Detect which cell encompasses the target text, then output its [x, y] center coordinate. 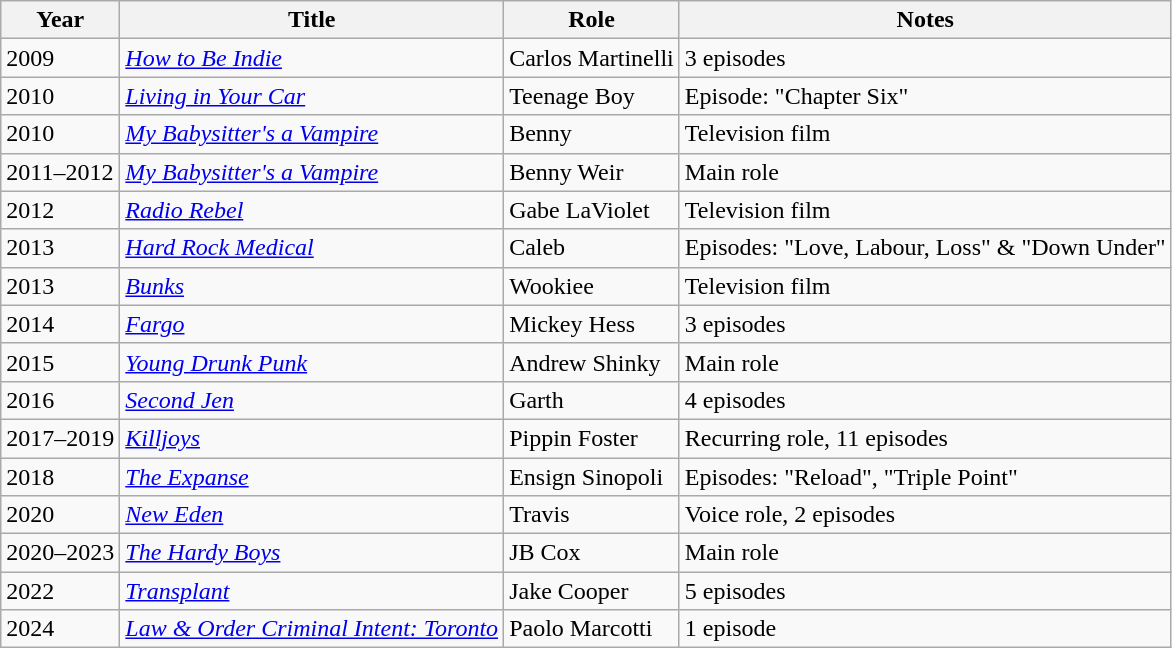
Recurring role, 11 episodes [925, 438]
4 episodes [925, 400]
How to Be Indie [312, 58]
Notes [925, 20]
Episode: "Chapter Six" [925, 96]
5 episodes [925, 591]
Episodes: "Love, Labour, Loss" & "Down Under" [925, 248]
2018 [60, 477]
Young Drunk Punk [312, 362]
Andrew Shinky [592, 362]
Killjoys [312, 438]
Garth [592, 400]
Second Jen [312, 400]
Voice role, 2 episodes [925, 515]
Gabe LaViolet [592, 210]
2022 [60, 591]
Radio Rebel [312, 210]
Teenage Boy [592, 96]
The Expanse [312, 477]
Pippin Foster [592, 438]
New Eden [312, 515]
Caleb [592, 248]
Title [312, 20]
2017–2019 [60, 438]
Year [60, 20]
Bunks [312, 286]
2014 [60, 324]
Transplant [312, 591]
Carlos Martinelli [592, 58]
Hard Rock Medical [312, 248]
2009 [60, 58]
2020 [60, 515]
2024 [60, 629]
Benny [592, 134]
2015 [60, 362]
2020–2023 [60, 553]
2011–2012 [60, 172]
Ensign Sinopoli [592, 477]
Living in Your Car [312, 96]
Episodes: "Reload", "Triple Point" [925, 477]
Wookiee [592, 286]
Mickey Hess [592, 324]
The Hardy Boys [312, 553]
2012 [60, 210]
Role [592, 20]
1 episode [925, 629]
Benny Weir [592, 172]
Jake Cooper [592, 591]
Fargo [312, 324]
2016 [60, 400]
Law & Order Criminal Intent: Toronto [312, 629]
JB Cox [592, 553]
Paolo Marcotti [592, 629]
Travis [592, 515]
